From the cell containing the given text, extract its center point as (x, y) coordinate. 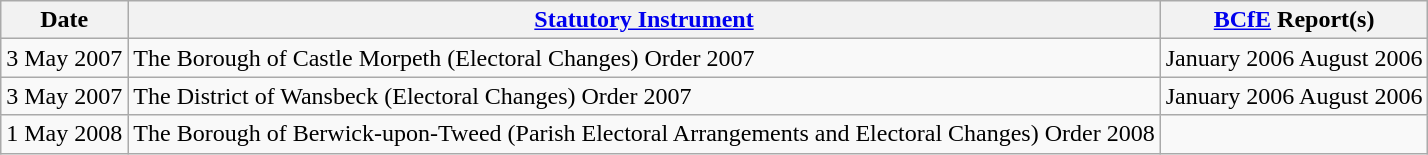
1 May 2008 (64, 134)
The District of Wansbeck (Electoral Changes) Order 2007 (644, 96)
The Borough of Castle Morpeth (Electoral Changes) Order 2007 (644, 58)
Statutory Instrument (644, 20)
Date (64, 20)
The Borough of Berwick-upon-Tweed (Parish Electoral Arrangements and Electoral Changes) Order 2008 (644, 134)
BCfE Report(s) (1294, 20)
